Detect which cell encompasses the target text, then output its [X, Y] center coordinate. 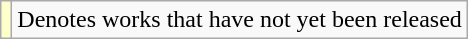
Denotes works that have not yet been released [240, 20]
